For the text-containing cell, return its midpoint in [x, y] coordinate format. 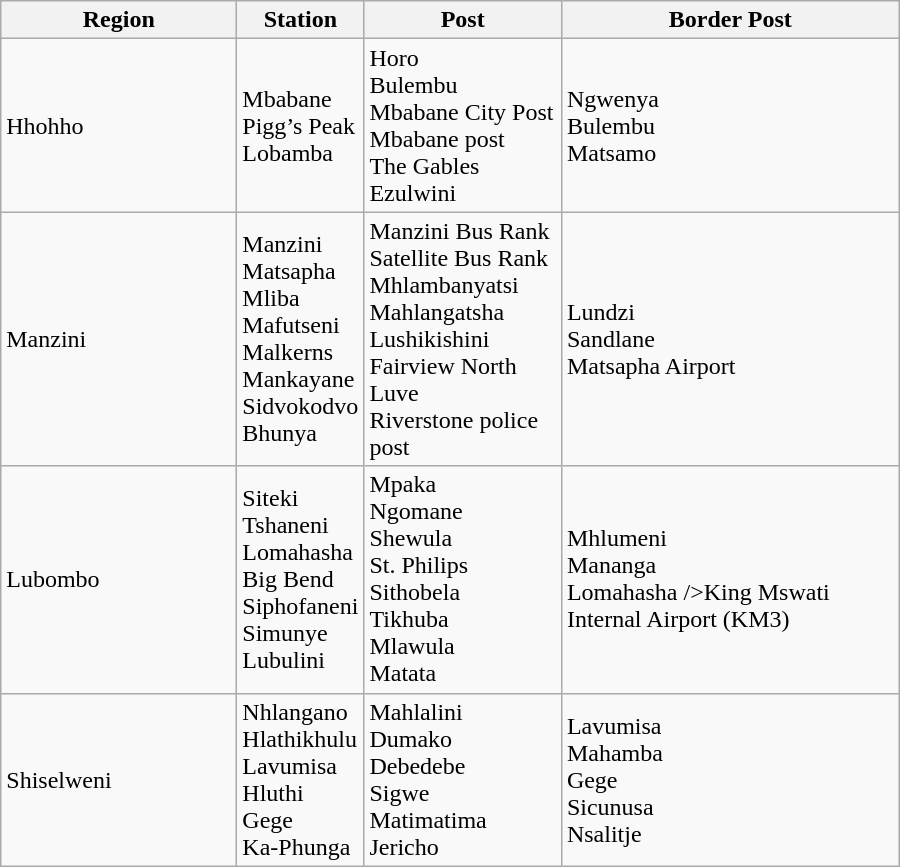
MpakaNgomaneShewulaSt. PhilipsSithobelaTikhubaMlawulaMatata [462, 580]
LavumisaMahambaGegeSicunusaNsalitje [730, 780]
MbabanePigg’s PeakLobamba [300, 126]
Lubombo [119, 580]
LundziSandlaneMatsapha Airport [730, 339]
SitekiTshaneniLomahashaBig BendSiphofaneniSimunyeLubulini [300, 580]
ManziniMatsaphaMlibaMafutseniMalkernsMankayaneSidvokodvoBhunya [300, 339]
MhlumeniManangaLomahasha />King Mswati Internal Airport (KM3) [730, 580]
Manzini [119, 339]
NhlanganoHlathikhuluLavumisaHluthiGegeKa-Phunga [300, 780]
Manzini Bus RankSatellite Bus RankMhlambanyatsiMahlangatshaLushikishiniFairview NorthLuveRiverstone police post [462, 339]
Post [462, 20]
Border Post [730, 20]
Hhohho [119, 126]
NgwenyaBulembuMatsamo [730, 126]
Shiselweni [119, 780]
HoroBulembuMbabane City PostMbabane postThe GablesEzulwini [462, 126]
Station [300, 20]
Region [119, 20]
MahlaliniDumakoDebedebeSigweMatimatimaJericho [462, 780]
